Pinpoint the cell where the given text exists, returning its [X, Y] midpoint coordinate. 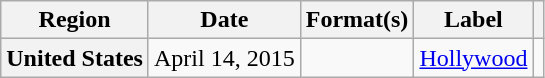
Region [75, 20]
United States [75, 58]
Format(s) [357, 20]
Date [224, 20]
April 14, 2015 [224, 58]
Hollywood [474, 58]
Label [474, 20]
